Return the (X, Y) coordinate for the center point of the cell that contains the specified text.  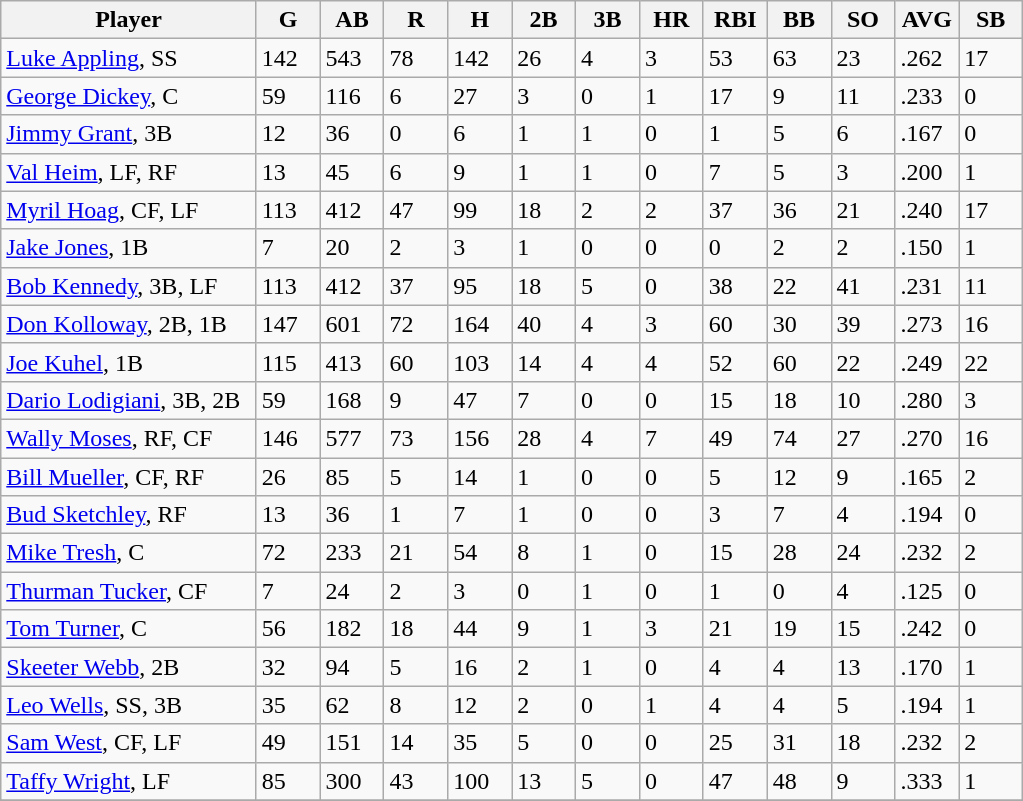
38 (735, 286)
Sam West, CF, LF (128, 743)
146 (288, 438)
32 (288, 667)
78 (416, 58)
.270 (927, 438)
48 (799, 781)
19 (799, 629)
151 (352, 743)
54 (480, 553)
Bill Mueller, CF, RF (128, 477)
601 (352, 324)
George Dickey, C (128, 96)
H (480, 20)
Val Heim, LF, RF (128, 172)
74 (799, 438)
.262 (927, 58)
39 (863, 324)
Bob Kennedy, 3B, LF (128, 286)
AB (352, 20)
103 (480, 362)
Jake Jones, 1B (128, 248)
Dario Lodigiani, 3B, 2B (128, 400)
.125 (927, 591)
HR (671, 20)
413 (352, 362)
RBI (735, 20)
.333 (927, 781)
.165 (927, 477)
.280 (927, 400)
SO (863, 20)
164 (480, 324)
56 (288, 629)
168 (352, 400)
BB (799, 20)
.240 (927, 210)
53 (735, 58)
.200 (927, 172)
182 (352, 629)
40 (544, 324)
Don Kolloway, 2B, 1B (128, 324)
10 (863, 400)
52 (735, 362)
Skeeter Webb, 2B (128, 667)
Leo Wells, SS, 3B (128, 705)
.167 (927, 134)
45 (352, 172)
Luke Appling, SS (128, 58)
Myril Hoag, CF, LF (128, 210)
62 (352, 705)
577 (352, 438)
R (416, 20)
Thurman Tucker, CF (128, 591)
Joe Kuhel, 1B (128, 362)
300 (352, 781)
116 (352, 96)
543 (352, 58)
.150 (927, 248)
G (288, 20)
43 (416, 781)
95 (480, 286)
3B (608, 20)
23 (863, 58)
2B (544, 20)
.242 (927, 629)
Wally Moses, RF, CF (128, 438)
Jimmy Grant, 3B (128, 134)
25 (735, 743)
99 (480, 210)
.273 (927, 324)
30 (799, 324)
41 (863, 286)
.249 (927, 362)
156 (480, 438)
Player (128, 20)
233 (352, 553)
44 (480, 629)
Taffy Wright, LF (128, 781)
20 (352, 248)
.231 (927, 286)
Bud Sketchley, RF (128, 515)
73 (416, 438)
Mike Tresh, C (128, 553)
94 (352, 667)
.170 (927, 667)
63 (799, 58)
31 (799, 743)
.233 (927, 96)
115 (288, 362)
SB (991, 20)
AVG (927, 20)
Tom Turner, C (128, 629)
147 (288, 324)
100 (480, 781)
